For the text-containing cell, return its midpoint in (x, y) coordinate format. 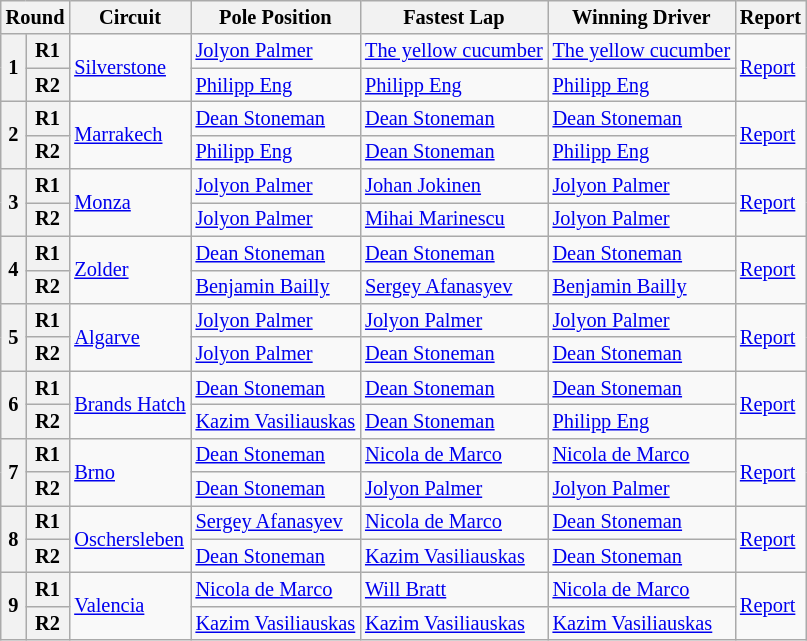
6 (14, 404)
Algarve (130, 336)
Fastest Lap (454, 17)
Circuit (130, 17)
Marrakech (130, 134)
4 (14, 270)
Winning Driver (642, 17)
7 (14, 472)
Silverstone (130, 68)
Mihai Marinescu (454, 219)
Round (36, 17)
1 (14, 68)
Monza (130, 202)
Brands Hatch (130, 404)
Zolder (130, 270)
3 (14, 202)
Oschersleben (130, 538)
Johan Jokinen (454, 186)
8 (14, 538)
Brno (130, 472)
Will Bratt (454, 589)
2 (14, 134)
9 (14, 606)
5 (14, 336)
Valencia (130, 606)
Pole Position (276, 17)
